Find where the given text appears and provide that cell's center as [x, y] coordinate. 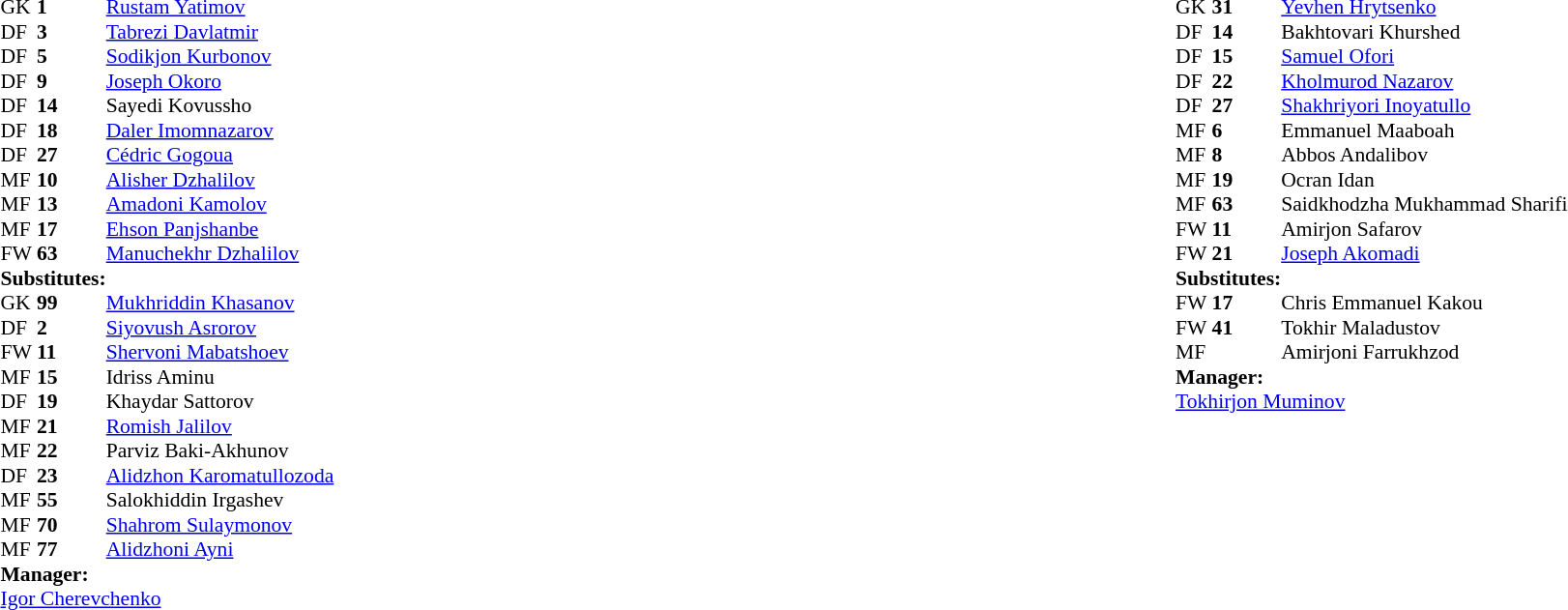
6 [1231, 131]
55 [55, 500]
77 [55, 550]
99 [55, 303]
Amirjoni Farrukhzod [1424, 353]
18 [55, 131]
Alidzhoni Ayni [220, 550]
Alidzhon Karomatullozoda [220, 476]
Shervoni Mabatshoev [220, 353]
8 [1231, 156]
Bakhtovari Khurshed [1424, 32]
Joseph Okoro [220, 81]
70 [55, 525]
23 [55, 476]
Amadoni Kamolov [220, 204]
Tokhirjon Muminov [1371, 401]
Shakhriyori Inoyatullo [1424, 105]
Ocran Idan [1424, 180]
Idriss Aminu [220, 377]
10 [55, 180]
Khaydar Sattorov [220, 401]
13 [55, 204]
Salokhiddin Irgashev [220, 500]
Emmanuel Maaboah [1424, 131]
Joseph Akomadi [1424, 254]
41 [1231, 328]
Parviz Baki-Akhunov [220, 451]
Sayedi Kovussho [220, 105]
Saidkhodzha Mukhammad Sharifi [1424, 204]
Kholmurod Nazarov [1424, 81]
Tokhir Maladustov [1424, 328]
Mukhriddin Khasanov [220, 303]
2 [55, 328]
Romish Jalilov [220, 426]
Tabrezi Davlatmir [220, 32]
Cédric Gogoua [220, 156]
5 [55, 57]
Ehson Panjshanbe [220, 229]
Shahrom Sulaymonov [220, 525]
Abbos Andalibov [1424, 156]
Sodikjon Kurbonov [220, 57]
Siyovush Asrorov [220, 328]
Daler Imomnazarov [220, 131]
GK [18, 303]
Manuchekhr Dzhalilov [220, 254]
Samuel Ofori [1424, 57]
9 [55, 81]
Alisher Dzhalilov [220, 180]
3 [55, 32]
Amirjon Safarov [1424, 229]
Chris Emmanuel Kakou [1424, 303]
